Capture the cell that displays the provided text and extract its (x, y) central coordinate. 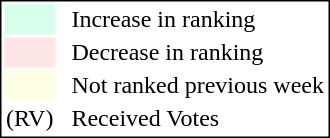
Decrease in ranking (198, 53)
Not ranked previous week (198, 85)
(RV) (29, 119)
Increase in ranking (198, 19)
Received Votes (198, 119)
